Return (x, y) of the center of cell containing provided text 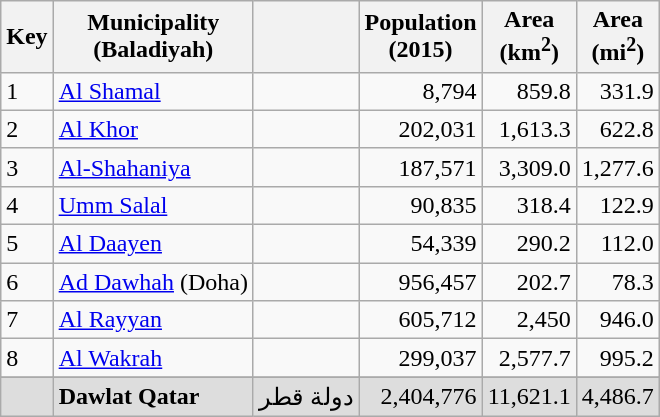
Al Rayyan (153, 320)
859.8 (529, 91)
318.4 (529, 205)
1,277.6 (618, 167)
54,339 (420, 244)
1 (27, 91)
3,309.0 (529, 167)
946.0 (618, 320)
Area(km2) (529, 37)
Population(2015) (420, 37)
2 (27, 129)
8 (27, 358)
Area(mi2) (618, 37)
6 (27, 282)
622.8 (618, 129)
Al-Shahaniya (153, 167)
7 (27, 320)
995.2 (618, 358)
331.9 (618, 91)
4,486.7 (618, 397)
202.7 (529, 282)
290.2 (529, 244)
112.0 (618, 244)
2,577.7 (529, 358)
202,031 (420, 129)
1,613.3 (529, 129)
3 (27, 167)
605,712 (420, 320)
956,457 (420, 282)
2,404,776 (420, 397)
78.3 (618, 282)
Al Shamal (153, 91)
4 (27, 205)
Al Khor (153, 129)
Municipality(Baladiyah) (153, 37)
90,835 (420, 205)
Al Wakrah (153, 358)
Key (27, 37)
Ad Dawhah (Doha) (153, 282)
5 (27, 244)
11,621.1 (529, 397)
122.9 (618, 205)
Al Daayen (153, 244)
دولة قطر (306, 397)
Dawlat Qatar (153, 397)
8,794 (420, 91)
299,037 (420, 358)
2,450 (529, 320)
Umm Salal (153, 205)
187,571 (420, 167)
